Capture the cell that displays the provided text and extract its [X, Y] central coordinate. 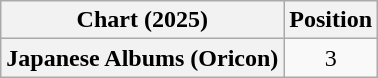
3 [331, 58]
Chart (2025) [142, 20]
Position [331, 20]
Japanese Albums (Oricon) [142, 58]
